Locate the cell with the specified text and output its [X, Y] center coordinate. 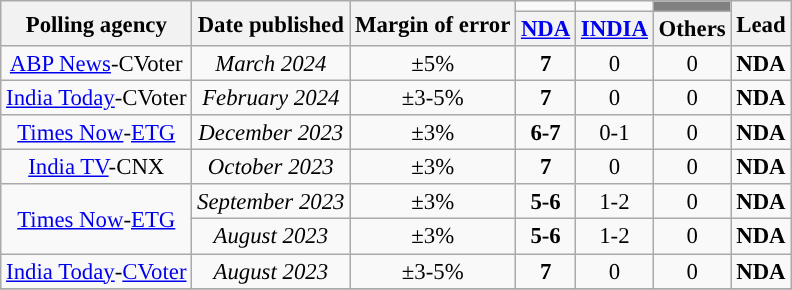
INDIA [615, 30]
ABP News-CVoter [96, 64]
0-1 [615, 132]
±5% [433, 64]
Others [692, 30]
March 2024 [271, 64]
February 2024 [271, 98]
October 2023 [271, 168]
December 2023 [271, 132]
Margin of error [433, 24]
6-7 [546, 132]
Lead [761, 24]
India TV-CNX [96, 168]
Date published [271, 24]
Polling agency [96, 24]
September 2023 [271, 202]
